Output the (x, y) coordinate of the center of the cell containing the given text.  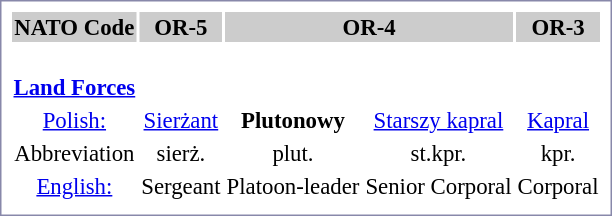
st.kpr. (438, 153)
Corporal (558, 186)
NATO Code (74, 27)
Senior Corporal (438, 186)
OR-5 (181, 27)
Kapral (558, 120)
OR-4 (369, 27)
English: (74, 186)
Polish: (74, 120)
plut. (293, 153)
Platoon-leader (293, 186)
Sergeant (181, 186)
OR-3 (558, 27)
Sierżant (181, 120)
kpr. (558, 153)
Starszy kapral (438, 120)
sierż. (181, 153)
Abbreviation (74, 153)
Land Forces (74, 74)
Plutonowy (293, 120)
